Search for the cell housing the specified text and yield its (X, Y) center coordinate. 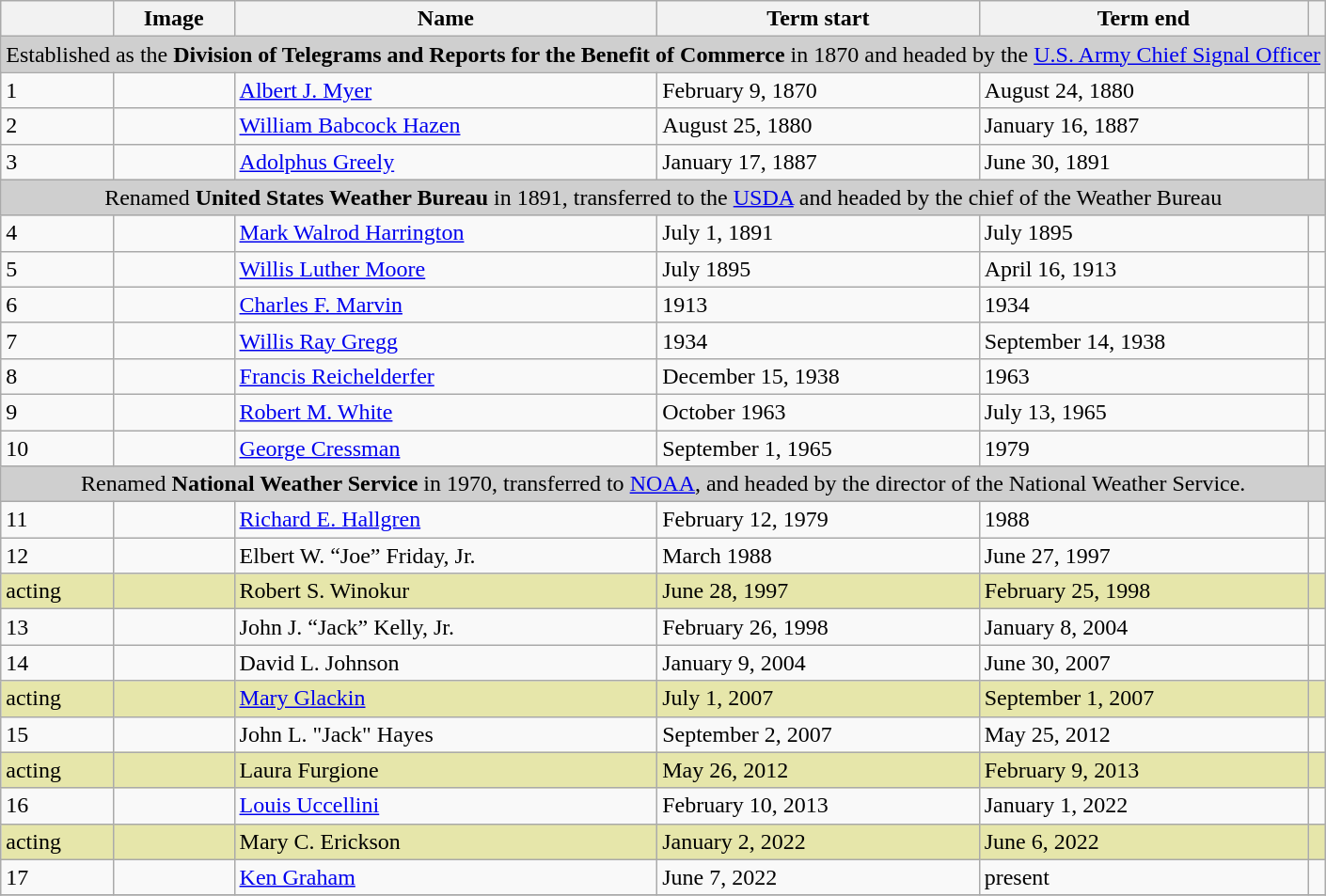
February 25, 1998 (1144, 591)
13 (57, 627)
9 (57, 412)
William Babcock Hazen (446, 126)
April 16, 1913 (1144, 269)
Charles F. Marvin (446, 305)
Elbert W. “Joe” Friday, Jr. (446, 556)
September 1, 1965 (818, 448)
February 9, 1870 (818, 90)
Ken Graham (446, 877)
1 (57, 90)
September 1, 2007 (1144, 699)
July 1, 2007 (818, 699)
16 (57, 806)
1913 (818, 305)
June 7, 2022 (818, 877)
May 25, 2012 (1144, 734)
February 9, 2013 (1144, 770)
February 26, 1998 (818, 627)
Renamed United States Weather Bureau in 1891, transferred to the USDA and headed by the chief of the Weather Bureau (664, 197)
December 15, 1938 (818, 376)
Term end (1144, 19)
May 26, 2012 (818, 770)
2 (57, 126)
January 17, 1887 (818, 162)
5 (57, 269)
Willis Ray Gregg (446, 340)
12 (57, 556)
15 (57, 734)
August 24, 1880 (1144, 90)
Established as the Division of Telegrams and Reports for the Benefit of Commerce in 1870 and headed by the U.S. Army Chief Signal Officer (664, 55)
January 9, 2004 (818, 663)
Francis Reichelderfer (446, 376)
7 (57, 340)
17 (57, 877)
David L. Johnson (446, 663)
Willis Luther Moore (446, 269)
June 28, 1997 (818, 591)
July 13, 1965 (1144, 412)
1963 (1144, 376)
January 16, 1887 (1144, 126)
8 (57, 376)
John L. "Jack" Hayes (446, 734)
Richard E. Hallgren (446, 520)
September 2, 2007 (818, 734)
October 1963 (818, 412)
14 (57, 663)
Adolphus Greely (446, 162)
June 30, 2007 (1144, 663)
Laura Furgione (446, 770)
September 14, 1938 (1144, 340)
10 (57, 448)
Robert M. White (446, 412)
January 8, 2004 (1144, 627)
June 6, 2022 (1144, 841)
George Cressman (446, 448)
August 25, 1880 (818, 126)
February 10, 2013 (818, 806)
February 12, 1979 (818, 520)
11 (57, 520)
6 (57, 305)
1979 (1144, 448)
June 27, 1997 (1144, 556)
present (1144, 877)
Louis Uccellini (446, 806)
January 2, 2022 (818, 841)
Mary C. Erickson (446, 841)
1988 (1144, 520)
Image (173, 19)
Robert S. Winokur (446, 591)
July 1, 1891 (818, 233)
Renamed National Weather Service in 1970, transferred to NOAA, and headed by the director of the National Weather Service. (664, 484)
January 1, 2022 (1144, 806)
3 (57, 162)
4 (57, 233)
Albert J. Myer (446, 90)
John J. “Jack” Kelly, Jr. (446, 627)
Mary Glackin (446, 699)
Term start (818, 19)
Mark Walrod Harrington (446, 233)
March 1988 (818, 556)
Name (446, 19)
June 30, 1891 (1144, 162)
